Scan for the cell matching the given text and deliver its [X, Y] coordinate at center. 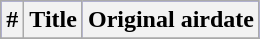
# [12, 20]
Original airdate [170, 20]
Title [54, 20]
